Extract the [X, Y] coordinate from the center of the cell holding the provided text.  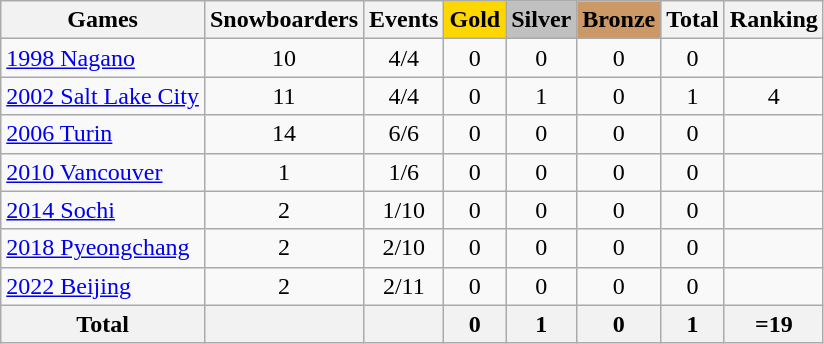
Ranking [774, 20]
2/11 [404, 286]
Silver [542, 20]
2010 Vancouver [103, 172]
2/10 [404, 248]
1998 Nagano [103, 58]
2018 Pyeongchang [103, 248]
1/10 [404, 210]
2002 Salt Lake City [103, 96]
Events [404, 20]
10 [284, 58]
6/6 [404, 134]
4 [774, 96]
1/6 [404, 172]
Snowboarders [284, 20]
11 [284, 96]
14 [284, 134]
Gold [475, 20]
=19 [774, 324]
Games [103, 20]
Bronze [619, 20]
2006 Turin [103, 134]
2022 Beijing [103, 286]
2014 Sochi [103, 210]
